Locate the cell with the specified text and output its [X, Y] center coordinate. 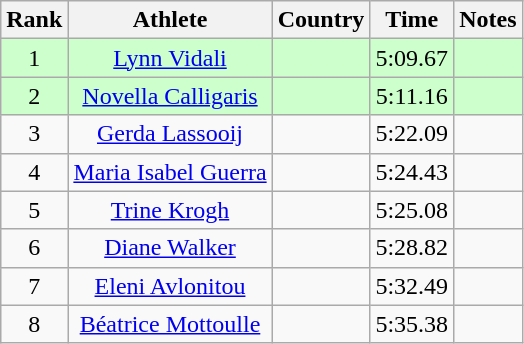
5 [34, 210]
6 [34, 248]
5:25.08 [412, 210]
7 [34, 286]
Maria Isabel Guerra [170, 172]
5:11.16 [412, 96]
5:32.49 [412, 286]
5:22.09 [412, 134]
Eleni Avlonitou [170, 286]
Athlete [170, 20]
Notes [488, 20]
5:09.67 [412, 58]
Trine Krogh [170, 210]
Béatrice Mottoulle [170, 324]
5:28.82 [412, 248]
1 [34, 58]
Lynn Vidali [170, 58]
3 [34, 134]
Rank [34, 20]
5:24.43 [412, 172]
2 [34, 96]
Country [321, 20]
Novella Calligaris [170, 96]
Diane Walker [170, 248]
Time [412, 20]
Gerda Lassooij [170, 134]
8 [34, 324]
5:35.38 [412, 324]
4 [34, 172]
